Search for the cell housing the specified text and yield its [x, y] center coordinate. 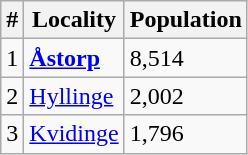
Kvidinge [74, 134]
Åstorp [74, 58]
# [12, 20]
2 [12, 96]
8,514 [186, 58]
1,796 [186, 134]
1 [12, 58]
Locality [74, 20]
3 [12, 134]
Hyllinge [74, 96]
Population [186, 20]
2,002 [186, 96]
